Provide the [x, y] coordinate of the cell's center where the given text is located.  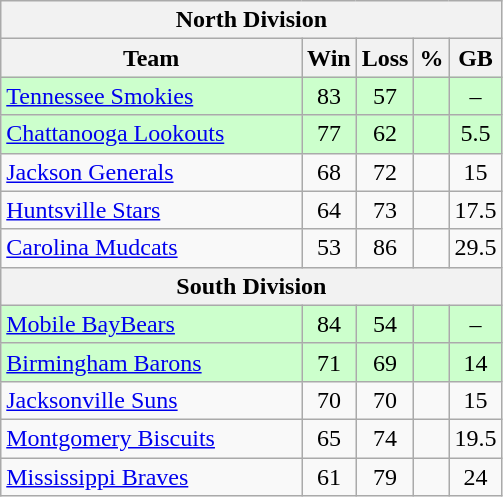
Chattanooga Lookouts [152, 134]
72 [385, 172]
Jacksonville Suns [152, 400]
79 [385, 477]
64 [330, 210]
57 [385, 96]
83 [330, 96]
14 [476, 362]
17.5 [476, 210]
62 [385, 134]
Win [330, 58]
Carolina Mudcats [152, 248]
Huntsville Stars [152, 210]
Team [152, 58]
Tennessee Smokies [152, 96]
29.5 [476, 248]
% [432, 58]
73 [385, 210]
71 [330, 362]
GB [476, 58]
54 [385, 324]
86 [385, 248]
24 [476, 477]
19.5 [476, 438]
61 [330, 477]
Birmingham Barons [152, 362]
77 [330, 134]
68 [330, 172]
Jackson Generals [152, 172]
74 [385, 438]
Mississippi Braves [152, 477]
Loss [385, 58]
5.5 [476, 134]
53 [330, 248]
Montgomery Biscuits [152, 438]
84 [330, 324]
69 [385, 362]
Mobile BayBears [152, 324]
North Division [252, 20]
South Division [252, 286]
65 [330, 438]
